Return [x, y] of the center of cell containing provided text 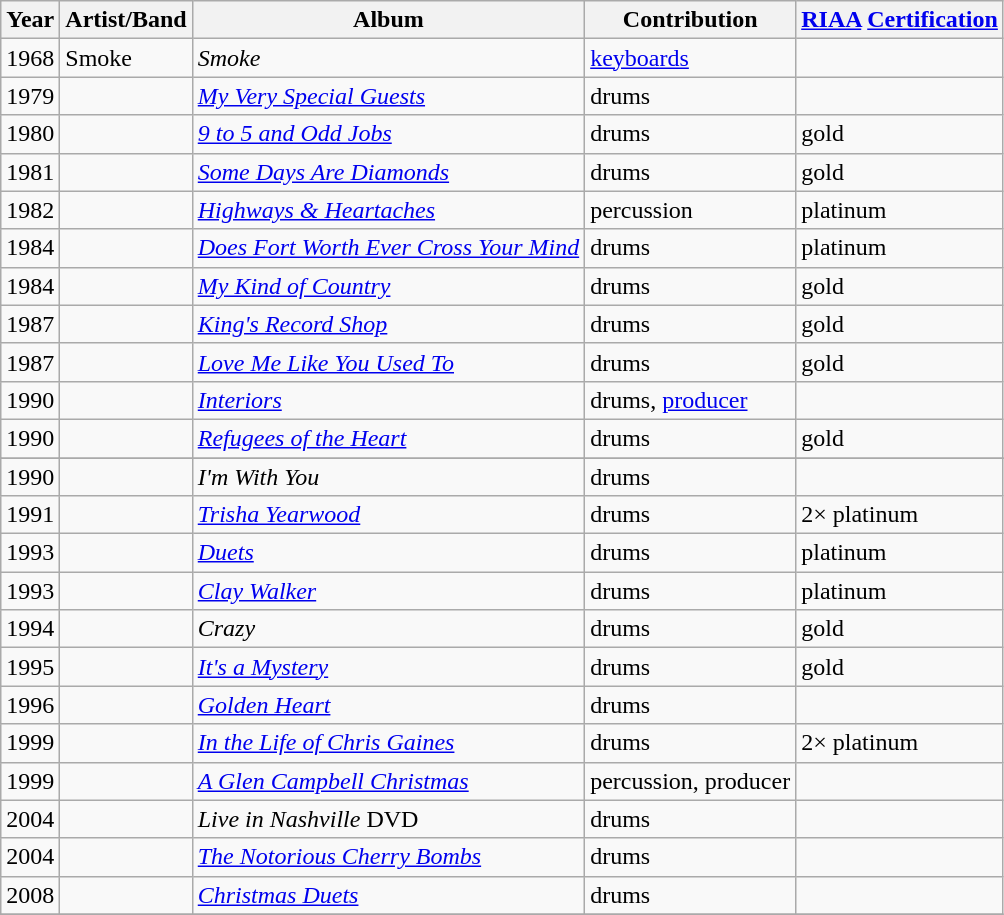
Clay Walker [388, 591]
Crazy [388, 629]
1968 [30, 58]
Love Me Like You Used To [388, 362]
A Glen Campbell Christmas [388, 781]
Live in Nashville DVD [388, 819]
My Kind of Country [388, 286]
Album [388, 20]
1991 [30, 515]
RIAA Certification [900, 20]
Contribution [690, 20]
Artist/Band [126, 20]
2008 [30, 895]
Christmas Duets [388, 895]
Refugees of the Heart [388, 438]
In the Life of Chris Gaines [388, 743]
1996 [30, 705]
1980 [30, 134]
The Notorious Cherry Bombs [388, 857]
1982 [30, 210]
9 to 5 and Odd Jobs [388, 134]
Some Days Are Diamonds [388, 172]
Year [30, 20]
percussion [690, 210]
King's Record Shop [388, 324]
Golden Heart [388, 705]
My Very Special Guests [388, 96]
Trisha Yearwood [388, 515]
Interiors [388, 400]
percussion, producer [690, 781]
1994 [30, 629]
I'm With You [388, 477]
drums, producer [690, 400]
1995 [30, 667]
1979 [30, 96]
Does Fort Worth Ever Cross Your Mind [388, 248]
Highways & Heartaches [388, 210]
keyboards [690, 58]
Duets [388, 553]
It's a Mystery [388, 667]
1981 [30, 172]
